Detect which cell encompasses the target text, then output its [X, Y] center coordinate. 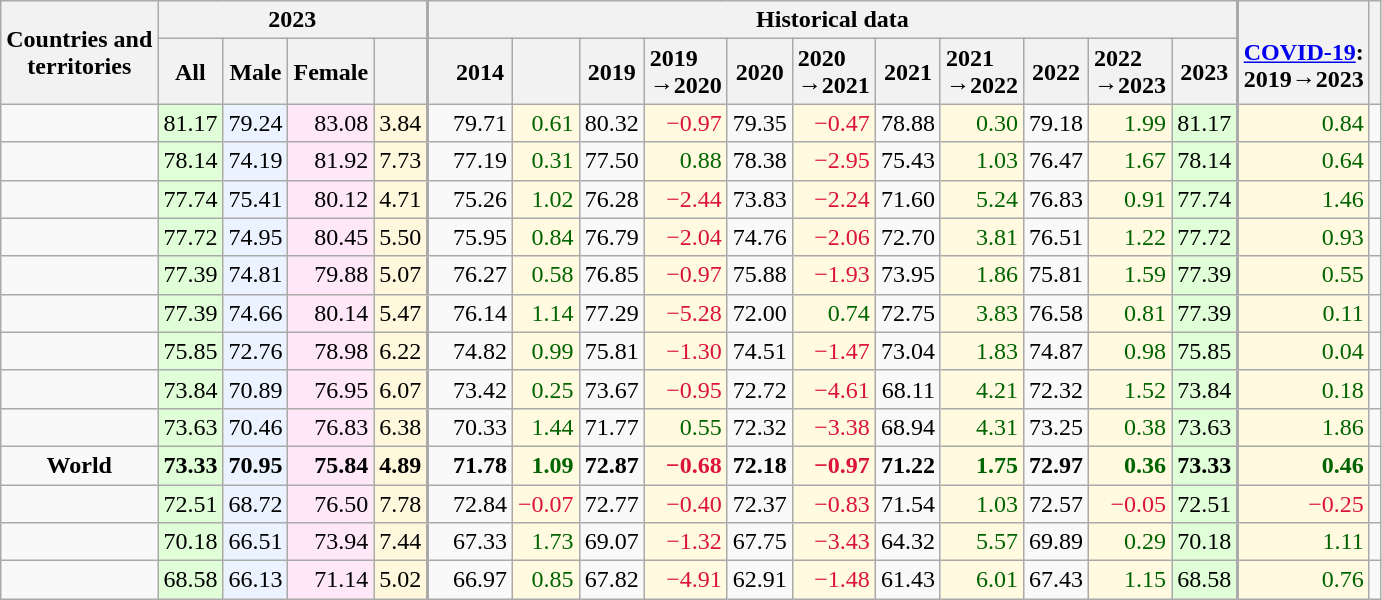
4.31 [982, 427]
66.13 [256, 580]
73.95 [908, 275]
−4.91 [686, 580]
−0.47 [834, 123]
World [80, 465]
71.54 [908, 503]
80.45 [331, 237]
1.22 [1130, 237]
79.35 [760, 123]
68.94 [908, 427]
0.93 [1303, 237]
4.89 [401, 465]
2020→2021 [834, 72]
72.84 [470, 503]
77.29 [612, 313]
Female [331, 72]
2021→2022 [982, 72]
−0.68 [686, 465]
74.82 [470, 351]
3.84 [401, 123]
73.25 [1056, 427]
0.29 [1130, 542]
2022→2023 [1130, 72]
77.19 [470, 161]
1.67 [1130, 161]
81.92 [331, 161]
61.43 [908, 580]
76.50 [331, 503]
3.83 [982, 313]
4.71 [401, 199]
2019→2020 [686, 72]
−3.43 [834, 542]
1.75 [982, 465]
2021 [908, 72]
0.11 [1303, 313]
1.02 [546, 199]
2014 [470, 72]
78.88 [908, 123]
2019 [612, 72]
69.89 [1056, 542]
5.02 [401, 580]
75.43 [908, 161]
−2.24 [834, 199]
66.51 [256, 542]
−0.40 [686, 503]
0.91 [1130, 199]
−4.61 [834, 389]
75.26 [470, 199]
−2.44 [686, 199]
74.87 [1056, 351]
79.71 [470, 123]
−1.32 [686, 542]
5.47 [401, 313]
76.79 [612, 237]
68.72 [256, 503]
2020 [760, 72]
62.91 [760, 580]
−0.83 [834, 503]
7.44 [401, 542]
74.81 [256, 275]
70.89 [256, 389]
72.18 [760, 465]
76.28 [612, 199]
75.84 [331, 465]
76.95 [331, 389]
0.61 [546, 123]
75.88 [760, 275]
3.81 [982, 237]
69.07 [612, 542]
−1.47 [834, 351]
64.32 [908, 542]
1.44 [546, 427]
−2.95 [834, 161]
−3.38 [834, 427]
0.85 [546, 580]
1.11 [1303, 542]
70.46 [256, 427]
67.43 [1056, 580]
75.95 [470, 237]
76.27 [470, 275]
6.38 [401, 427]
72.76 [256, 351]
78.38 [760, 161]
0.81 [1130, 313]
74.51 [760, 351]
−2.06 [834, 237]
Historical data [832, 20]
78.98 [331, 351]
72.97 [1056, 465]
67.33 [470, 542]
−2.04 [686, 237]
74.76 [760, 237]
77.50 [612, 161]
0.58 [546, 275]
0.25 [546, 389]
72.37 [760, 503]
73.42 [470, 389]
1.99 [1130, 123]
6.07 [401, 389]
1.59 [1130, 275]
1.83 [982, 351]
6.22 [401, 351]
All [190, 72]
72.75 [908, 313]
1.73 [546, 542]
0.98 [1130, 351]
76.51 [1056, 237]
75.41 [256, 199]
73.67 [612, 389]
1.46 [1303, 199]
−0.07 [546, 503]
1.52 [1130, 389]
−0.25 [1303, 503]
74.66 [256, 313]
6.01 [982, 580]
1.14 [546, 313]
76.58 [1056, 313]
0.04 [1303, 351]
−1.48 [834, 580]
Countries andterritories [80, 52]
72.00 [760, 313]
−1.93 [834, 275]
80.32 [612, 123]
−0.05 [1130, 503]
83.08 [331, 123]
71.22 [908, 465]
74.95 [256, 237]
5.07 [401, 275]
76.85 [612, 275]
67.82 [612, 580]
71.77 [612, 427]
79.18 [1056, 123]
73.94 [331, 542]
73.04 [908, 351]
0.31 [546, 161]
0.99 [546, 351]
72.70 [908, 237]
67.75 [760, 542]
0.46 [1303, 465]
71.14 [331, 580]
7.78 [401, 503]
66.97 [470, 580]
72.77 [612, 503]
5.24 [982, 199]
80.12 [331, 199]
68.11 [908, 389]
−1.30 [686, 351]
0.88 [686, 161]
71.78 [470, 465]
1.15 [1130, 580]
0.30 [982, 123]
79.24 [256, 123]
0.18 [1303, 389]
5.50 [401, 237]
5.57 [982, 542]
70.95 [256, 465]
0.64 [1303, 161]
7.73 [401, 161]
76.47 [1056, 161]
COVID-19:2019→2023 [1303, 52]
76.14 [470, 313]
72.57 [1056, 503]
−0.95 [686, 389]
2022 [1056, 72]
0.36 [1130, 465]
79.88 [331, 275]
72.72 [760, 389]
73.83 [760, 199]
0.74 [834, 313]
1.09 [546, 465]
80.14 [331, 313]
4.21 [982, 389]
0.38 [1130, 427]
72.87 [612, 465]
−5.28 [686, 313]
0.76 [1303, 580]
Male [256, 72]
70.33 [470, 427]
74.19 [256, 161]
71.60 [908, 199]
